Output the (x, y) coordinate of the center of the cell containing the given text.  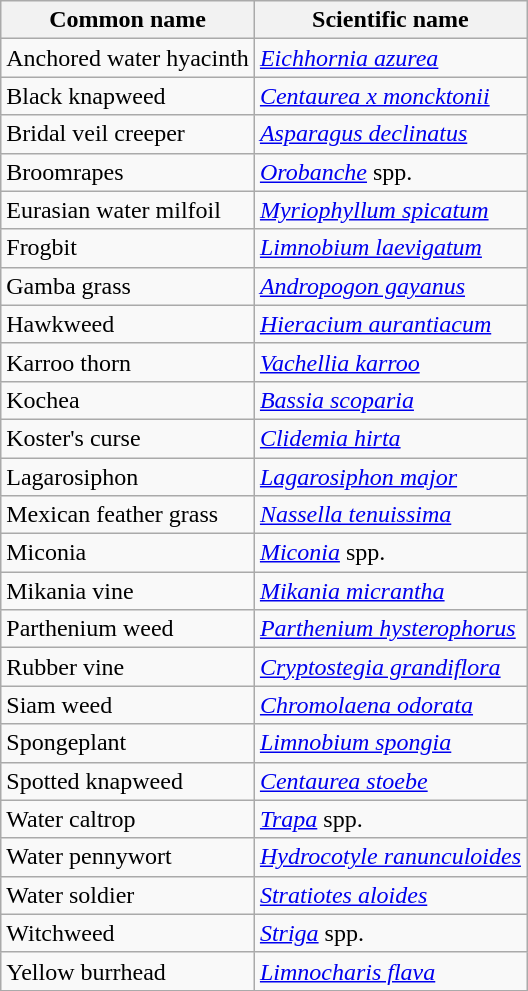
Water pennywort (128, 857)
Mikania micrantha (390, 591)
Karroo thorn (128, 362)
Hieracium aurantiacum (390, 324)
Water caltrop (128, 819)
Kochea (128, 400)
Spotted knapweed (128, 781)
Spongeplant (128, 743)
Koster's curse (128, 438)
Orobanche spp. (390, 172)
Limnobium laevigatum (390, 248)
Frogbit (128, 248)
Mexican feather grass (128, 515)
Limnobium spongia (390, 743)
Centaurea x moncktonii (390, 96)
Limnocharis flava (390, 971)
Gamba grass (128, 286)
Stratiotes aloides (390, 895)
Bassia scoparia (390, 400)
Eichhornia azurea (390, 58)
Parthenium hysterophorus (390, 629)
Siam weed (128, 705)
Eurasian water milfoil (128, 210)
Vachellia karroo (390, 362)
Asparagus declinatus (390, 134)
Chromolaena odorata (390, 705)
Anchored water hyacinth (128, 58)
Witchweed (128, 933)
Lagarosiphon (128, 477)
Miconia spp. (390, 553)
Miconia (128, 553)
Common name (128, 20)
Andropogon gayanus (390, 286)
Hydrocotyle ranunculoides (390, 857)
Lagarosiphon major (390, 477)
Hawkweed (128, 324)
Myriophyllum spicatum (390, 210)
Black knapweed (128, 96)
Water soldier (128, 895)
Rubber vine (128, 667)
Mikania vine (128, 591)
Centaurea stoebe (390, 781)
Clidemia hirta (390, 438)
Striga spp. (390, 933)
Trapa spp. (390, 819)
Cryptostegia grandiflora (390, 667)
Yellow burrhead (128, 971)
Bridal veil creeper (128, 134)
Broomrapes (128, 172)
Nassella tenuissima (390, 515)
Scientific name (390, 20)
Parthenium weed (128, 629)
